Determine the (x, y) coordinate at the center of the cell enclosing the given text.  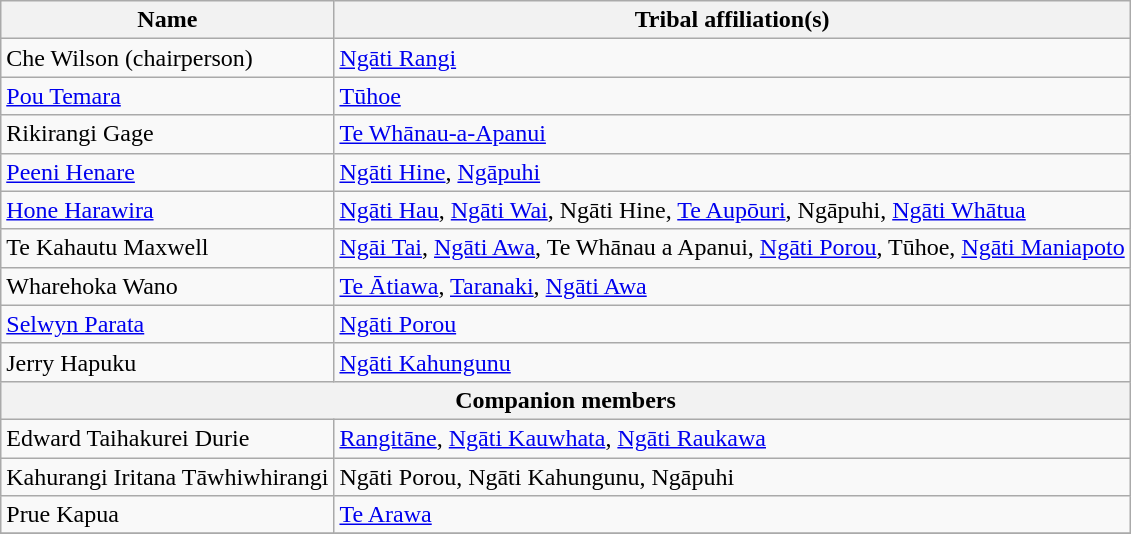
Companion members (566, 400)
Tribal affiliation(s) (732, 20)
Ngāti Rangi (732, 58)
Ngāti Hine, Ngāpuhi (732, 172)
Ngāti Kahungunu (732, 362)
Peeni Henare (168, 172)
Name (168, 20)
Pou Temara (168, 96)
Te Kahautu Maxwell (168, 248)
Ngāti Hau, Ngāti Wai, Ngāti Hine, Te Aupōuri, Ngāpuhi, Ngāti Whātua (732, 210)
Rikirangi Gage (168, 134)
Kahurangi Iritana Tāwhiwhirangi (168, 477)
Tūhoe (732, 96)
Ngāi Tai, Ngāti Awa, Te Whānau a Apanui, Ngāti Porou, Tūhoe, Ngāti Maniapoto (732, 248)
Te Ātiawa, Taranaki, Ngāti Awa (732, 286)
Hone Harawira (168, 210)
Edward Taihakurei Durie (168, 438)
Prue Kapua (168, 515)
Ngāti Porou (732, 324)
Che Wilson (chairperson) (168, 58)
Jerry Hapuku (168, 362)
Rangitāne, Ngāti Kauwhata, Ngāti Raukawa (732, 438)
Te Whānau-a-Apanui (732, 134)
Selwyn Parata (168, 324)
Te Arawa (732, 515)
Wharehoka Wano (168, 286)
Ngāti Porou, Ngāti Kahungunu, Ngāpuhi (732, 477)
